Identify which cell holds the provided text, then report its (X, Y) central coordinate. 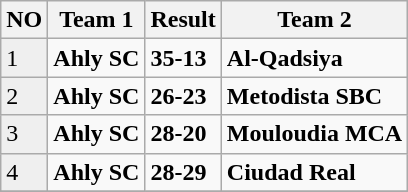
NO (24, 20)
1 (24, 58)
4 (24, 172)
Team 2 (314, 20)
Mouloudia MCA (314, 134)
26-23 (183, 96)
2 (24, 96)
35-13 (183, 58)
Result (183, 20)
Al-Qadsiya (314, 58)
28-20 (183, 134)
Metodista SBC (314, 96)
Team 1 (96, 20)
Ciudad Real (314, 172)
28-29 (183, 172)
3 (24, 134)
